Pinpoint the cell where the given text exists, returning its (x, y) midpoint coordinate. 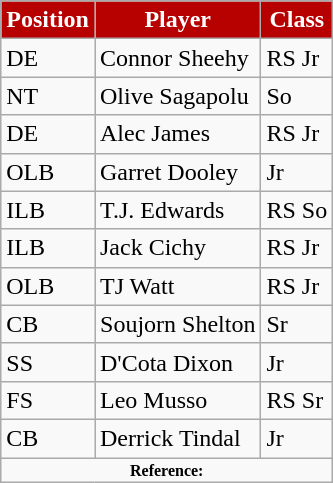
Sr (297, 324)
Leo Musso (177, 400)
Alec James (177, 134)
Class (297, 20)
Olive Sagapolu (177, 96)
Position (48, 20)
RS Sr (297, 400)
Connor Sheehy (177, 58)
TJ Watt (177, 286)
Soujorn Shelton (177, 324)
NT (48, 96)
Player (177, 20)
Reference: (167, 470)
SS (48, 362)
D'Cota Dixon (177, 362)
T.J. Edwards (177, 210)
Jack Cichy (177, 248)
RS So (297, 210)
Derrick Tindal (177, 438)
Garret Dooley (177, 172)
FS (48, 400)
So (297, 96)
